Capture the cell that displays the provided text and extract its [x, y] central coordinate. 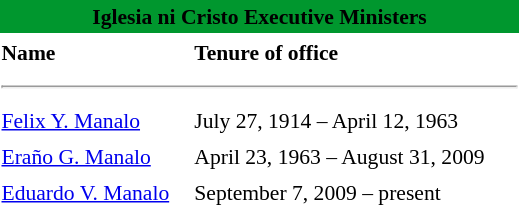
Name [95, 52]
Tenure of office [356, 52]
Iglesia ni Cristo Executive Ministers [260, 16]
April 23, 1963 – August 31, 2009 [356, 156]
July 27, 1914 – April 12, 1963 [356, 120]
Felix Y. Manalo [95, 120]
Eraño G. Manalo [95, 156]
